Output the (X, Y) coordinate of the center of the cell containing the given text.  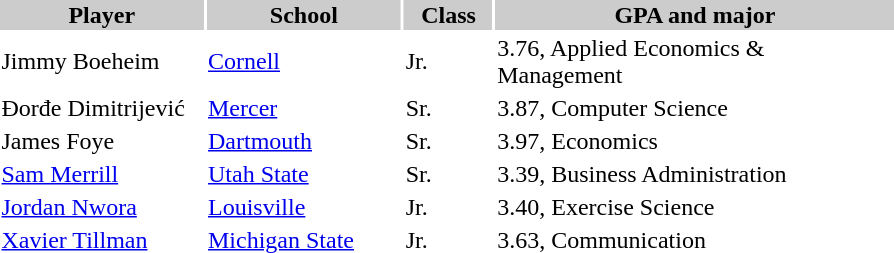
GPA and major (695, 15)
3.87, Computer Science (695, 108)
3.40, Exercise Science (695, 207)
Dartmouth (304, 141)
Sam Merrill (102, 174)
Jimmy Boeheim (102, 62)
Louisville (304, 207)
3.76, Applied Economics & Management (695, 62)
3.97, Economics (695, 141)
Đorđe Dimitrijević (102, 108)
Player (102, 15)
Jordan Nwora (102, 207)
Class (448, 15)
School (304, 15)
James Foye (102, 141)
3.39, Business Administration (695, 174)
Mercer (304, 108)
Utah State (304, 174)
Cornell (304, 62)
